Search for the cell housing the specified text and yield its (x, y) center coordinate. 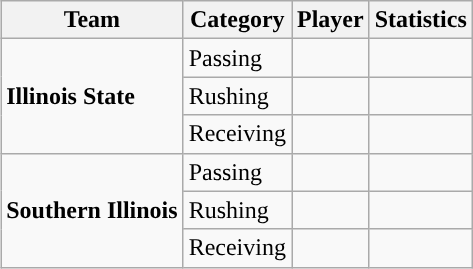
Player (331, 20)
Illinois State (92, 96)
Southern Illinois (92, 210)
Category (237, 20)
Statistics (420, 20)
Team (92, 20)
